Capture the cell that displays the provided text and extract its [x, y] central coordinate. 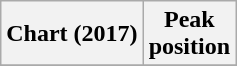
Chart (2017) [72, 34]
Peakposition [189, 34]
